For the text-containing cell, return its midpoint in (x, y) coordinate format. 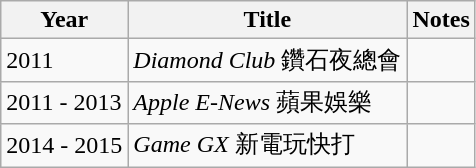
Title (268, 20)
Game GX 新電玩快打 (268, 146)
Year (64, 20)
2014 - 2015 (64, 146)
Apple E-News 蘋果娛樂 (268, 102)
2011 (64, 60)
Diamond Club 鑽石夜總會 (268, 60)
Notes (441, 20)
2011 - 2013 (64, 102)
